Provide the (X, Y) coordinate of the cell's center where the given text is located.  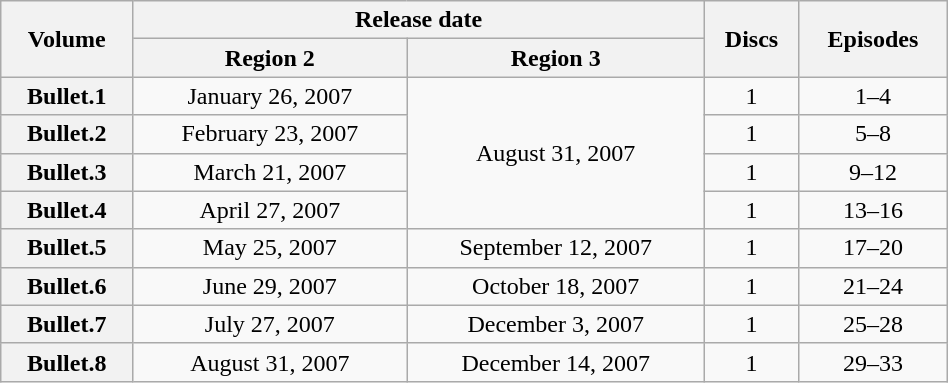
July 27, 2007 (270, 324)
Bullet.1 (67, 96)
13–16 (874, 210)
Region 2 (270, 58)
May 25, 2007 (270, 248)
September 12, 2007 (556, 248)
21–24 (874, 286)
Bullet.8 (67, 362)
January 26, 2007 (270, 96)
Bullet.5 (67, 248)
29–33 (874, 362)
Episodes (874, 39)
9–12 (874, 172)
Bullet.7 (67, 324)
Volume (67, 39)
25–28 (874, 324)
17–20 (874, 248)
Bullet.3 (67, 172)
Region 3 (556, 58)
Release date (419, 20)
June 29, 2007 (270, 286)
Bullet.2 (67, 134)
Bullet.6 (67, 286)
December 14, 2007 (556, 362)
March 21, 2007 (270, 172)
1–4 (874, 96)
Discs (751, 39)
Bullet.4 (67, 210)
December 3, 2007 (556, 324)
October 18, 2007 (556, 286)
5–8 (874, 134)
April 27, 2007 (270, 210)
February 23, 2007 (270, 134)
